Find where the given text appears and provide that cell's center as [x, y] coordinate. 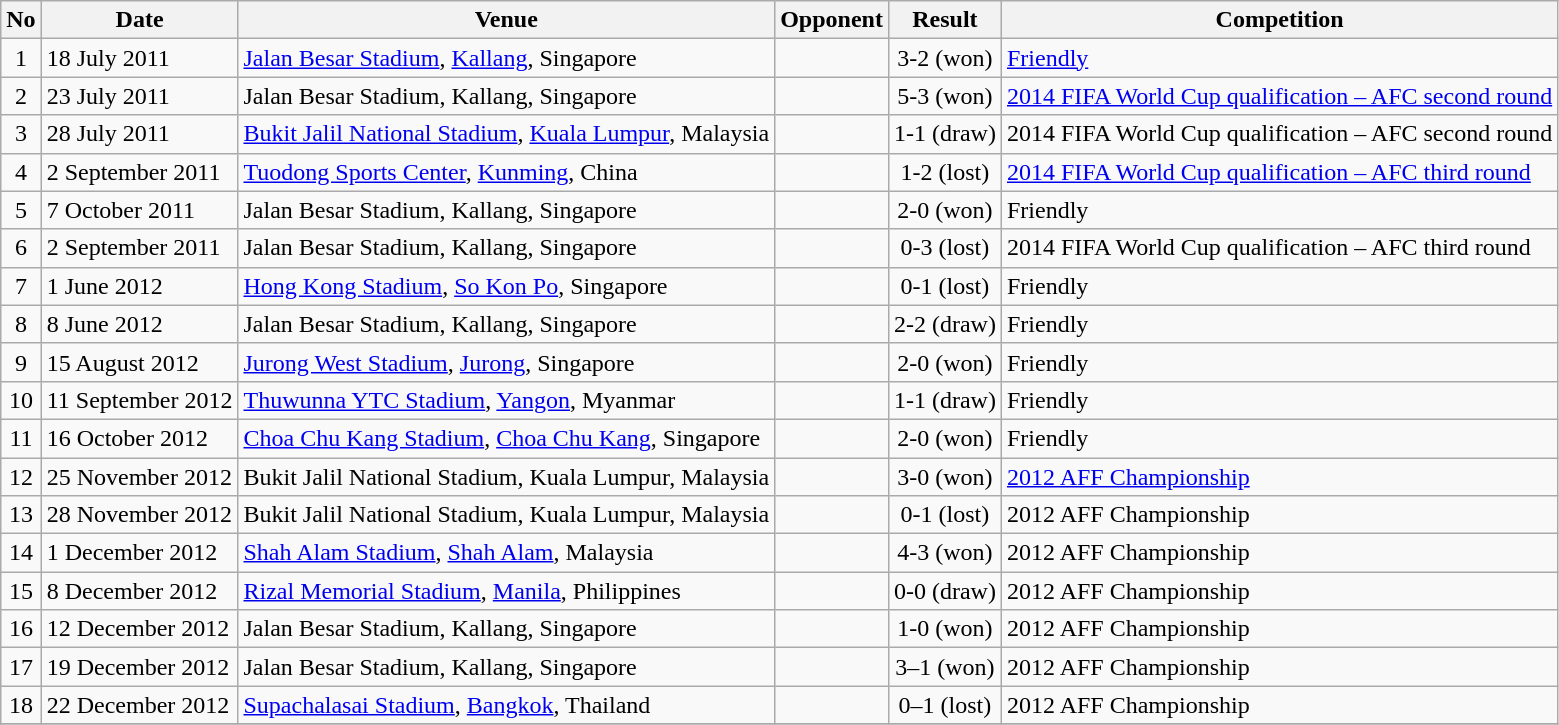
Date [140, 20]
3 [21, 134]
Hong Kong Stadium, So Kon Po, Singapore [506, 286]
16 [21, 629]
23 July 2011 [140, 96]
19 December 2012 [140, 667]
12 [21, 477]
Competition [1279, 20]
1-2 (lost) [944, 172]
17 [21, 667]
Result [944, 20]
13 [21, 515]
No [21, 20]
6 [21, 248]
Opponent [832, 20]
22 December 2012 [140, 705]
12 December 2012 [140, 629]
Supachalasai Stadium, Bangkok, Thailand [506, 705]
11 September 2012 [140, 400]
Rizal Memorial Stadium, Manila, Philippines [506, 591]
10 [21, 400]
28 November 2012 [140, 515]
7 October 2011 [140, 210]
5 [21, 210]
0-3 (lost) [944, 248]
18 July 2011 [140, 58]
9 [21, 362]
5-3 (won) [944, 96]
0-0 (draw) [944, 591]
8 December 2012 [140, 591]
3-0 (won) [944, 477]
Jurong West Stadium, Jurong, Singapore [506, 362]
1-0 (won) [944, 629]
18 [21, 705]
14 [21, 553]
25 November 2012 [140, 477]
28 July 2011 [140, 134]
3-2 (won) [944, 58]
16 October 2012 [140, 438]
0–1 (lost) [944, 705]
15 August 2012 [140, 362]
15 [21, 591]
7 [21, 286]
1 June 2012 [140, 286]
Venue [506, 20]
2-2 (draw) [944, 324]
4-3 (won) [944, 553]
Choa Chu Kang Stadium, Choa Chu Kang, Singapore [506, 438]
Shah Alam Stadium, Shah Alam, Malaysia [506, 553]
Thuwunna YTC Stadium, Yangon, Myanmar [506, 400]
4 [21, 172]
8 June 2012 [140, 324]
8 [21, 324]
Tuodong Sports Center, Kunming, China [506, 172]
11 [21, 438]
3–1 (won) [944, 667]
1 December 2012 [140, 553]
1 [21, 58]
2 [21, 96]
